From the cell containing the given text, extract its center point as [X, Y] coordinate. 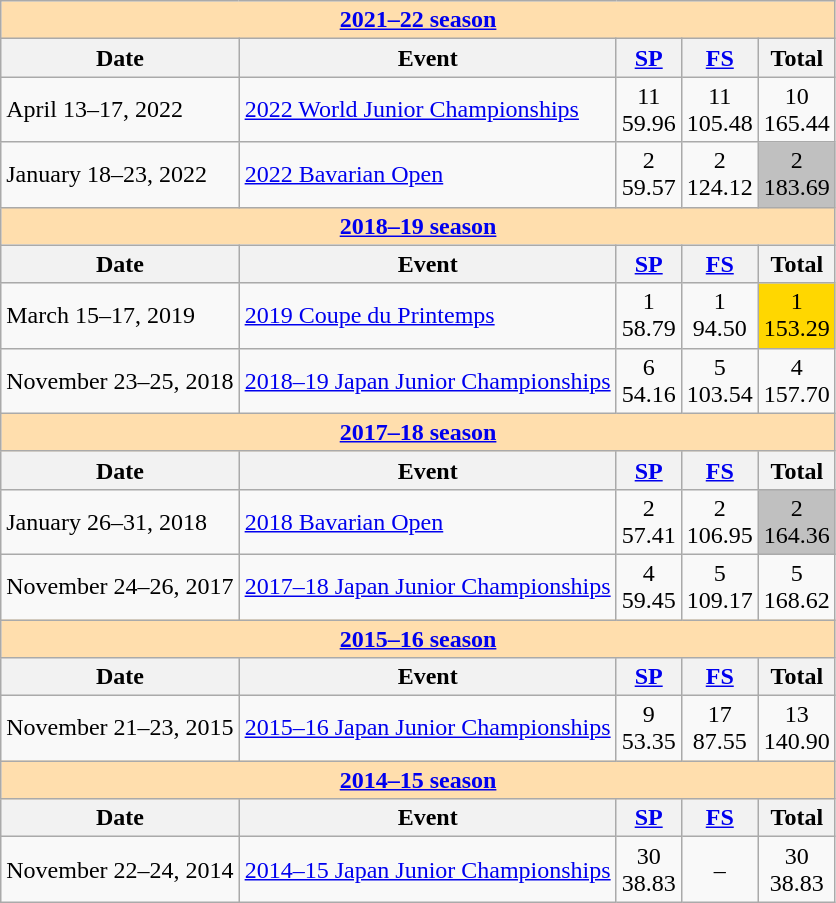
2 57.41 [648, 522]
November 24–26, 2017 [120, 586]
2014–15 season [418, 780]
2022 Bavarian Open [428, 174]
March 15–17, 2019 [120, 316]
11 105.48 [720, 110]
January 26–31, 2018 [120, 522]
13 140.90 [796, 728]
5 103.54 [720, 380]
2017–18 Japan Junior Championships [428, 586]
2021–22 season [418, 20]
2017–18 season [418, 432]
17 87.55 [720, 728]
1 58.79 [648, 316]
2 59.57 [648, 174]
2 124.12 [720, 174]
6 54.16 [648, 380]
April 13–17, 2022 [120, 110]
2015–16 season [418, 639]
2018–19 season [418, 226]
January 18–23, 2022 [120, 174]
5 168.62 [796, 586]
10 165.44 [796, 110]
November 23–25, 2018 [120, 380]
4 157.70 [796, 380]
2018–19 Japan Junior Championships [428, 380]
2018 Bavarian Open [428, 522]
November 22–24, 2014 [120, 870]
11 59.96 [648, 110]
4 59.45 [648, 586]
2014–15 Japan Junior Championships [428, 870]
9 53.35 [648, 728]
– [720, 870]
2 106.95 [720, 522]
5 109.17 [720, 586]
1 153.29 [796, 316]
2 164.36 [796, 522]
2019 Coupe du Printemps [428, 316]
November 21–23, 2015 [120, 728]
2 183.69 [796, 174]
2022 World Junior Championships [428, 110]
1 94.50 [720, 316]
2015–16 Japan Junior Championships [428, 728]
